Return [x, y] of the center of cell containing provided text 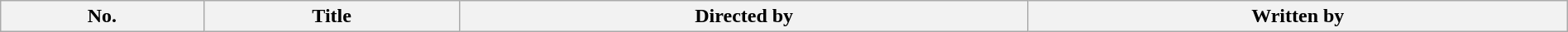
Written by [1298, 16]
No. [103, 16]
Title [332, 16]
Directed by [744, 16]
